Return the [X, Y] coordinate for the center point of the cell that contains the specified text.  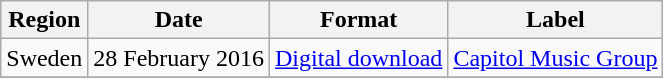
Label [556, 20]
Sweden [44, 58]
Date [179, 20]
Format [359, 20]
Digital download [359, 58]
Capitol Music Group [556, 58]
28 February 2016 [179, 58]
Region [44, 20]
